Output the (X, Y) coordinate of the center of the cell containing the given text.  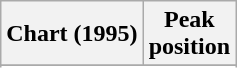
Chart (1995) (72, 34)
Peakposition (189, 34)
